Pinpoint the cell where the given text exists, returning its [x, y] midpoint coordinate. 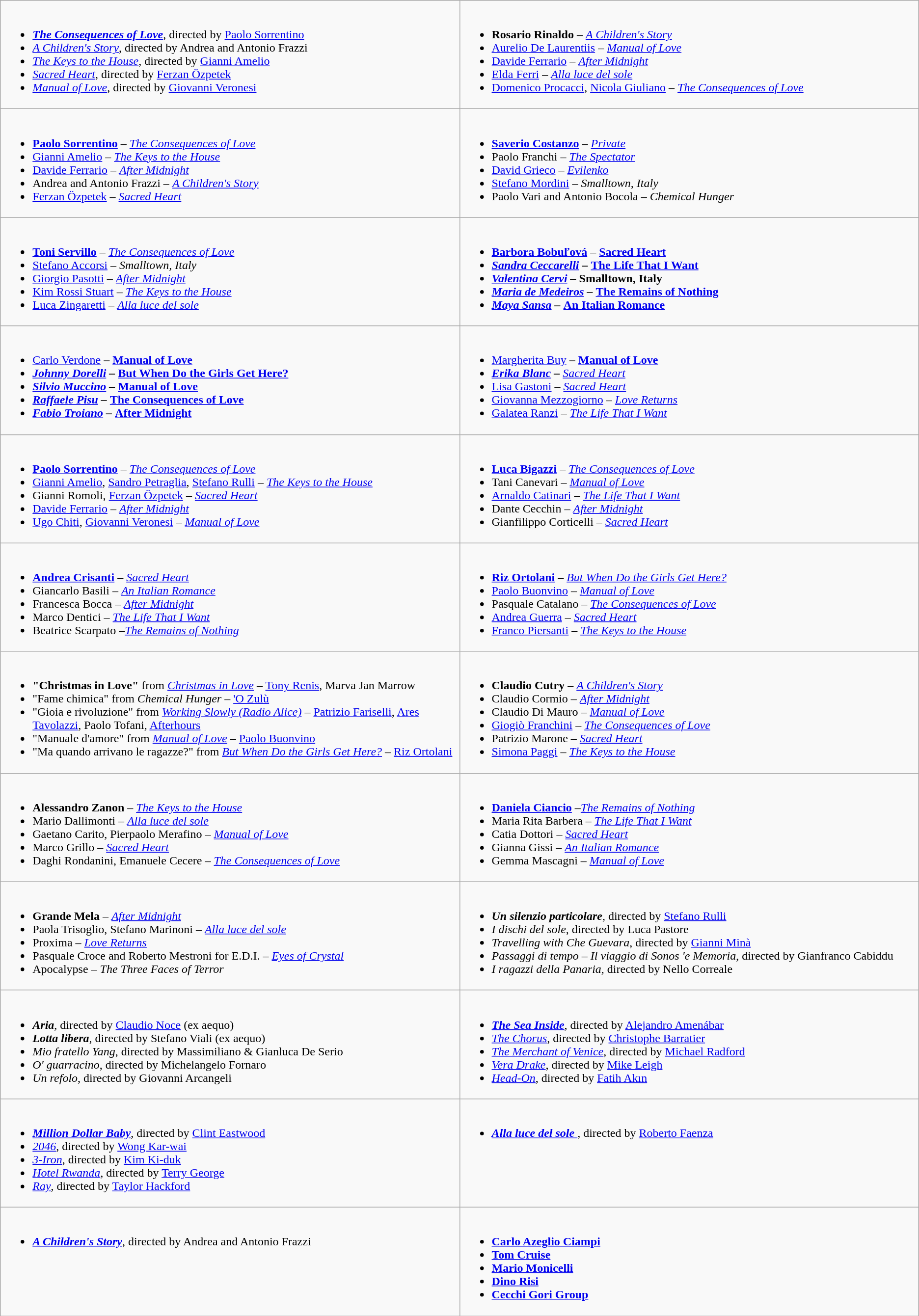
Carlo Azeglio CiampiTom CruiseMario MonicelliDino RisiCecchi Gori Group [689, 1262]
A Children's Story, directed by Andrea and Antonio Frazzi [230, 1262]
Alla luce del sole , directed by Roberto Faenza [689, 1153]
